Determine the [X, Y] coordinate at the center of the cell enclosing the given text.  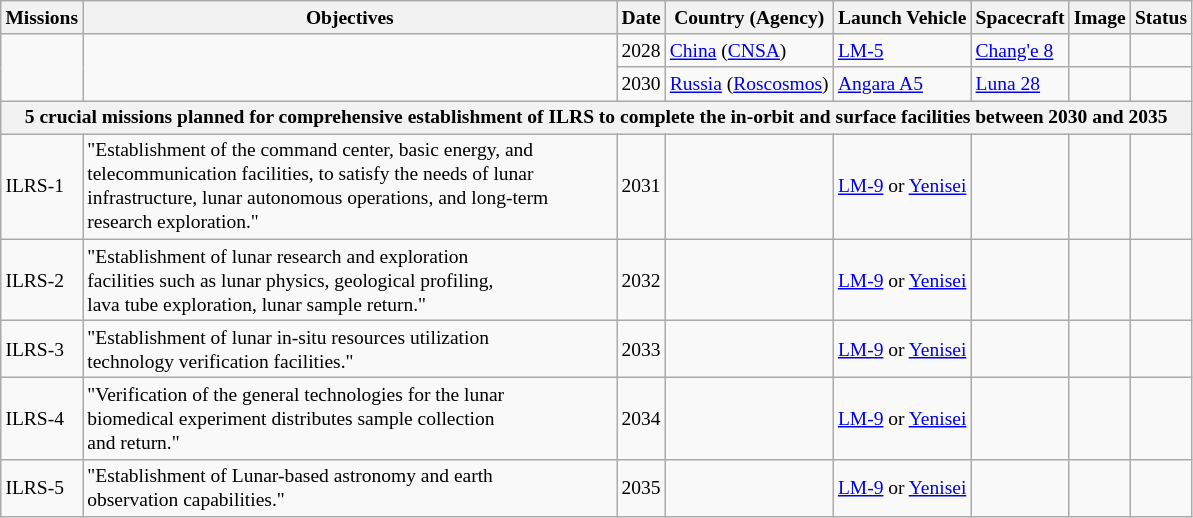
"Verification of the general technologies for the lunarbiomedical experiment distributes sample collectionand return." [350, 418]
China (CNSA) [749, 50]
2028 [641, 50]
Country (Agency) [749, 18]
"Establishment of lunar in-situ resources utilizationtechnology verification facilities." [350, 348]
ILRS-2 [42, 280]
Date [641, 18]
ILRS-5 [42, 488]
Objectives [350, 18]
2032 [641, 280]
Image [1100, 18]
Luna 28 [1020, 84]
Angara A5 [902, 84]
Russia (Roscosmos) [749, 84]
5 crucial missions planned for comprehensive establishment of ILRS to complete the in-orbit and surface facilities between 2030 and 2035 [596, 118]
"Establishment of Lunar-based astronomy and earthobservation capabilities." [350, 488]
ILRS-1 [42, 186]
"Establishment of lunar research and explorationfacilities such as lunar physics, geological profiling,lava tube exploration, lunar sample return." [350, 280]
Spacecraft [1020, 18]
LM-5 [902, 50]
2030 [641, 84]
2035 [641, 488]
ILRS-3 [42, 348]
Status [1160, 18]
Missions [42, 18]
Launch Vehicle [902, 18]
ILRS-4 [42, 418]
2033 [641, 348]
2034 [641, 418]
2031 [641, 186]
Chang'e 8 [1020, 50]
